From the cell containing the given text, extract its center point as (X, Y) coordinate. 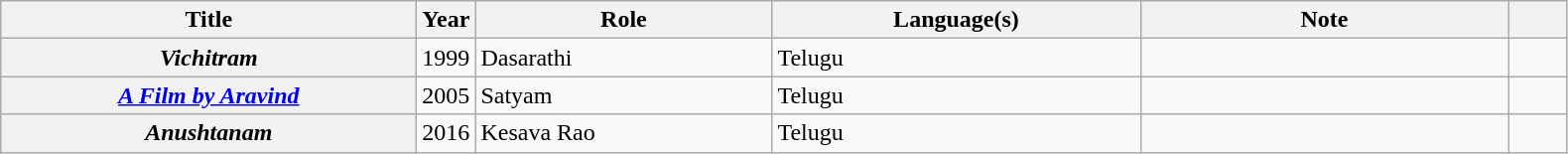
A Film by Aravind (208, 95)
Kesava Rao (623, 133)
Anushtanam (208, 133)
Role (623, 20)
2005 (447, 95)
Vichitram (208, 58)
Note (1324, 20)
Dasarathi (623, 58)
Title (208, 20)
2016 (447, 133)
1999 (447, 58)
Year (447, 20)
Language(s) (957, 20)
Satyam (623, 95)
